Return [X, Y] of the center of cell containing provided text 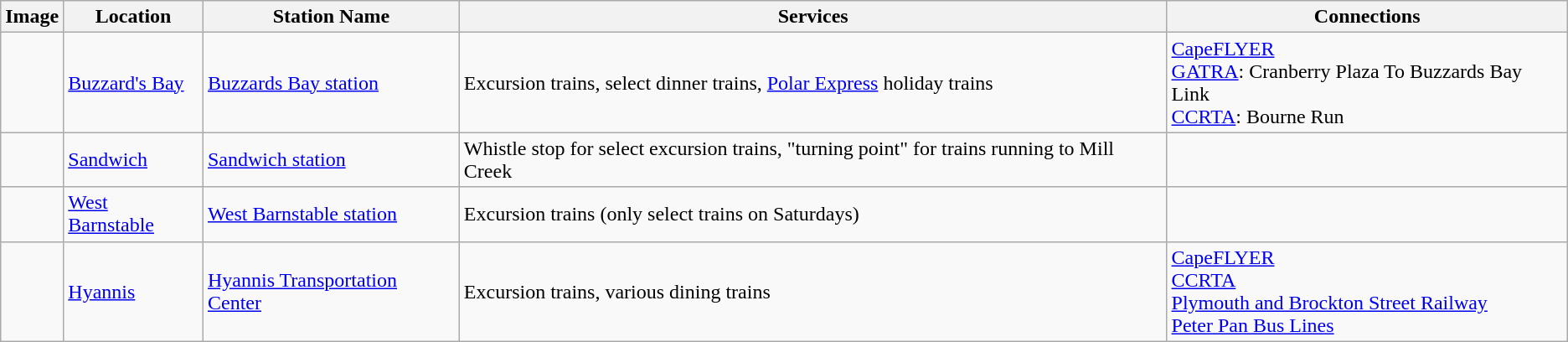
Buzzards Bay station [331, 82]
Excursion trains, select dinner trains, Polar Express holiday trains [812, 82]
Excursion trains, various dining trains [812, 292]
Hyannis [134, 292]
Image [32, 17]
Services [812, 17]
CapeFLYER CCRTA Plymouth and Brockton Street Railway Peter Pan Bus Lines [1367, 292]
West Barnstable [134, 215]
Excursion trains (only select trains on Saturdays) [812, 215]
Location [134, 17]
Hyannis Transportation Center [331, 292]
Sandwich [134, 159]
Buzzard's Bay [134, 82]
Sandwich station [331, 159]
Whistle stop for select excursion trains, "turning point" for trains running to Mill Creek [812, 159]
West Barnstable station [331, 215]
CapeFLYER GATRA: Cranberry Plaza To Buzzards Bay Link CCRTA: Bourne Run [1367, 82]
Connections [1367, 17]
Station Name [331, 17]
